Search for the cell housing the specified text and yield its (x, y) center coordinate. 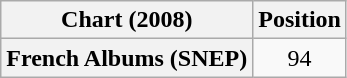
94 (300, 58)
Position (300, 20)
French Albums (SNEP) (127, 58)
Chart (2008) (127, 20)
